Extract the (x, y) coordinate from the center of the cell holding the provided text.  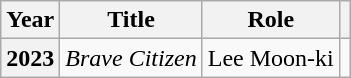
Year (30, 20)
Title (131, 20)
Lee Moon-ki (270, 58)
2023 (30, 58)
Role (270, 20)
Brave Citizen (131, 58)
